Determine the [X, Y] coordinate at the center of the cell enclosing the given text.  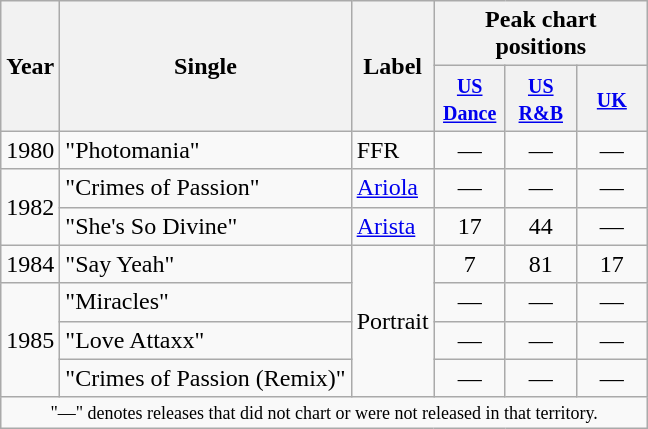
1985 [30, 340]
1984 [30, 264]
"Crimes of Passion" [206, 188]
Year [30, 66]
"Photomania" [206, 150]
"Love Attaxx" [206, 340]
Portrait [392, 321]
"Say Yeah" [206, 264]
"—" denotes releases that did not chart or were not released in that territory. [324, 412]
7 [470, 264]
1982 [30, 207]
US R&B [540, 98]
81 [540, 264]
FFR [392, 150]
"She's So Divine" [206, 226]
Arista [392, 226]
Ariola [392, 188]
44 [540, 226]
1980 [30, 150]
"Miracles" [206, 302]
"Crimes of Passion (Remix)" [206, 378]
Label [392, 66]
UK [612, 98]
US Dance [470, 98]
Single [206, 66]
Peak chart positions [540, 34]
